Capture the cell that displays the provided text and extract its (X, Y) central coordinate. 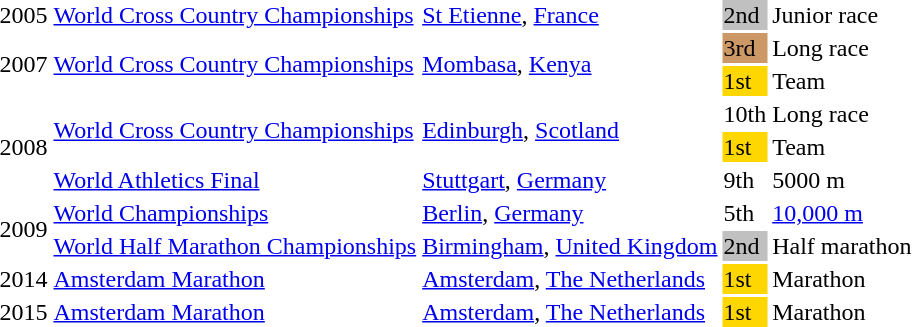
World Championships (235, 213)
Edinburgh, Scotland (570, 130)
3rd (745, 48)
World Athletics Final (235, 180)
9th (745, 180)
Birmingham, United Kingdom (570, 246)
World Half Marathon Championships (235, 246)
St Etienne, France (570, 15)
Mombasa, Kenya (570, 64)
5th (745, 213)
10th (745, 114)
Berlin, Germany (570, 213)
Stuttgart, Germany (570, 180)
